Search for the cell housing the specified text and yield its [X, Y] center coordinate. 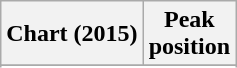
Chart (2015) [72, 34]
Peakposition [189, 34]
